From the cell containing the given text, extract its center point as [x, y] coordinate. 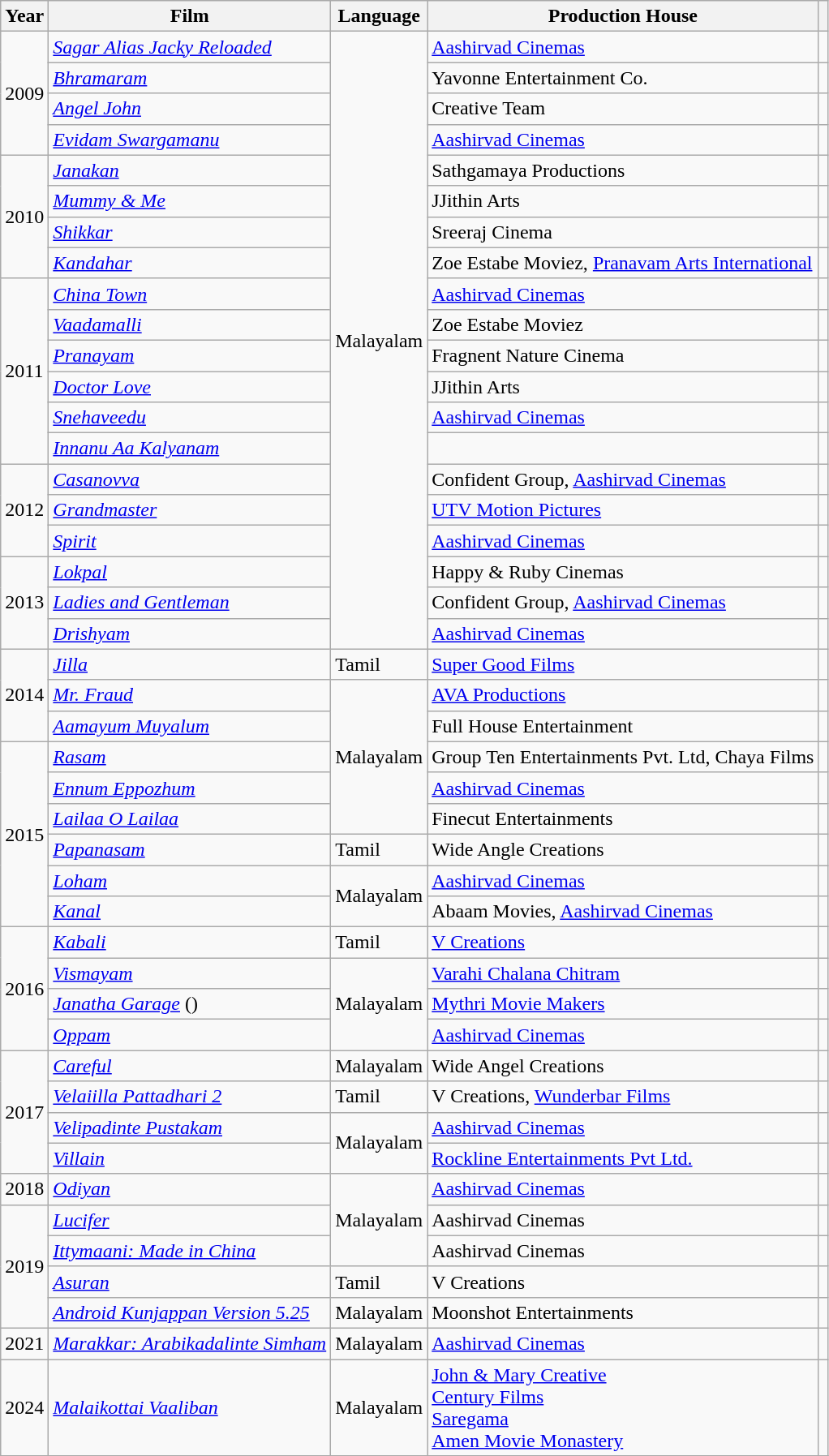
Malaikottai Vaaliban [190, 1408]
Mummy & Me [190, 201]
Zoe Estabe Moviez, Pranavam Arts International [623, 263]
Wide Angle Creations [623, 849]
2017 [24, 1112]
Rasam [190, 757]
Production House [623, 16]
Finecut Entertainments [623, 818]
Spirit [190, 541]
Kabali [190, 943]
Fragnent Nature Cinema [623, 355]
2024 [24, 1408]
Rockline Entertainments Pvt Ltd. [623, 1158]
Mythri Movie Makers [623, 1004]
Film [190, 16]
China Town [190, 294]
Sreeraj Cinema [623, 232]
Kandahar [190, 263]
Zoe Estabe Moviez [623, 324]
Vaadamalli [190, 324]
UTV Motion Pictures [623, 510]
Evidam Swargamanu [190, 140]
Happy & Ruby Cinemas [623, 572]
Aamayum Muyalum [190, 726]
John & Mary CreativeCentury FilmsSaregamaAmen Movie Monastery [623, 1408]
Marakkar: Arabikadalinte Simham [190, 1343]
Janatha Garage () [190, 1004]
Ennum Eppozhum [190, 788]
Careful [190, 1066]
Janakan [190, 170]
Jilla [190, 664]
Drishyam [190, 634]
Full House Entertainment [623, 726]
Abaam Movies, Aashirvad Cinemas [623, 912]
Sathgamaya Productions [623, 170]
Bhramaram [190, 78]
Sagar Alias Jacky Reloaded [190, 47]
Moonshot Entertainments [623, 1312]
2011 [24, 371]
2021 [24, 1343]
Yavonne Entertainment Co. [623, 78]
Ittymaani: Made in China [190, 1251]
Innanu Aa Kalyanam [190, 449]
Super Good Films [623, 664]
2010 [24, 217]
Android Kunjappan Version 5.25 [190, 1312]
2012 [24, 510]
Casanovva [190, 479]
Year [24, 16]
V Creations, Wunderbar Films [623, 1097]
Loham [190, 880]
Vismayam [190, 973]
Doctor Love [190, 387]
Velaiilla Pattadhari 2 [190, 1097]
2015 [24, 834]
AVA Productions [623, 695]
Grandmaster [190, 510]
Angel John [190, 109]
Kanal [190, 912]
2019 [24, 1266]
Villain [190, 1158]
Lokpal [190, 572]
Ladies and Gentleman [190, 603]
Group Ten Entertainments Pvt. Ltd, Chaya Films [623, 757]
Lucifer [190, 1220]
Creative Team [623, 109]
Odiyan [190, 1189]
2016 [24, 989]
Asuran [190, 1282]
2014 [24, 695]
Snehaveedu [190, 418]
Velipadinte Pustakam [190, 1127]
Shikkar [190, 232]
2018 [24, 1189]
Papanasam [190, 849]
Language [380, 16]
Pranayam [190, 355]
2009 [24, 93]
2013 [24, 603]
Oppam [190, 1035]
Mr. Fraud [190, 695]
Lailaa O Lailaa [190, 818]
Wide Angel Creations [623, 1066]
Varahi Chalana Chitram [623, 973]
